From the cell containing the given text, extract its center point as [x, y] coordinate. 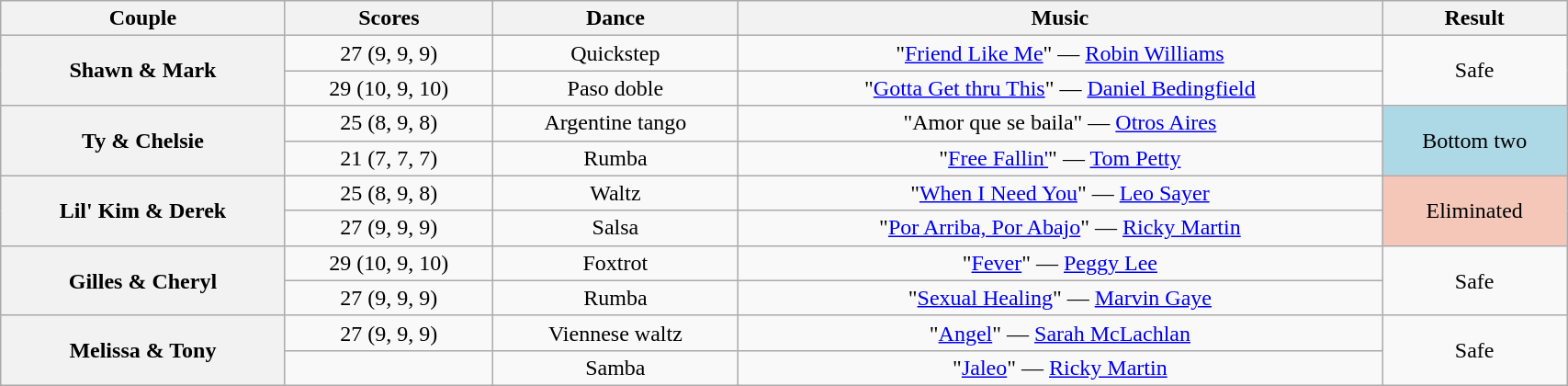
Waltz [615, 193]
21 (7, 7, 7) [389, 158]
Foxtrot [615, 263]
"Amor que se baila" — Otros Aires [1060, 123]
"Friend Like Me" — Robin Williams [1060, 53]
Result [1475, 18]
"Fever" — Peggy Lee [1060, 263]
Music [1060, 18]
"Jaleo" — Ricky Martin [1060, 368]
Argentine tango [615, 123]
Couple [143, 18]
Viennese waltz [615, 333]
Quickstep [615, 53]
Ty & Chelsie [143, 141]
"Angel" — Sarah McLachlan [1060, 333]
Lil' Kim & Derek [143, 210]
Eliminated [1475, 210]
"Free Fallin'" — Tom Petty [1060, 158]
Samba [615, 368]
Salsa [615, 228]
Dance [615, 18]
Paso doble [615, 88]
Shawn & Mark [143, 71]
"Sexual Healing" — Marvin Gaye [1060, 298]
Melissa & Tony [143, 350]
Gilles & Cheryl [143, 280]
Bottom two [1475, 141]
Scores [389, 18]
"When I Need You" — Leo Sayer [1060, 193]
"Gotta Get thru This" — Daniel Bedingfield [1060, 88]
"Por Arriba, Por Abajo" — Ricky Martin [1060, 228]
